Pinpoint the cell where the given text exists, returning its [X, Y] midpoint coordinate. 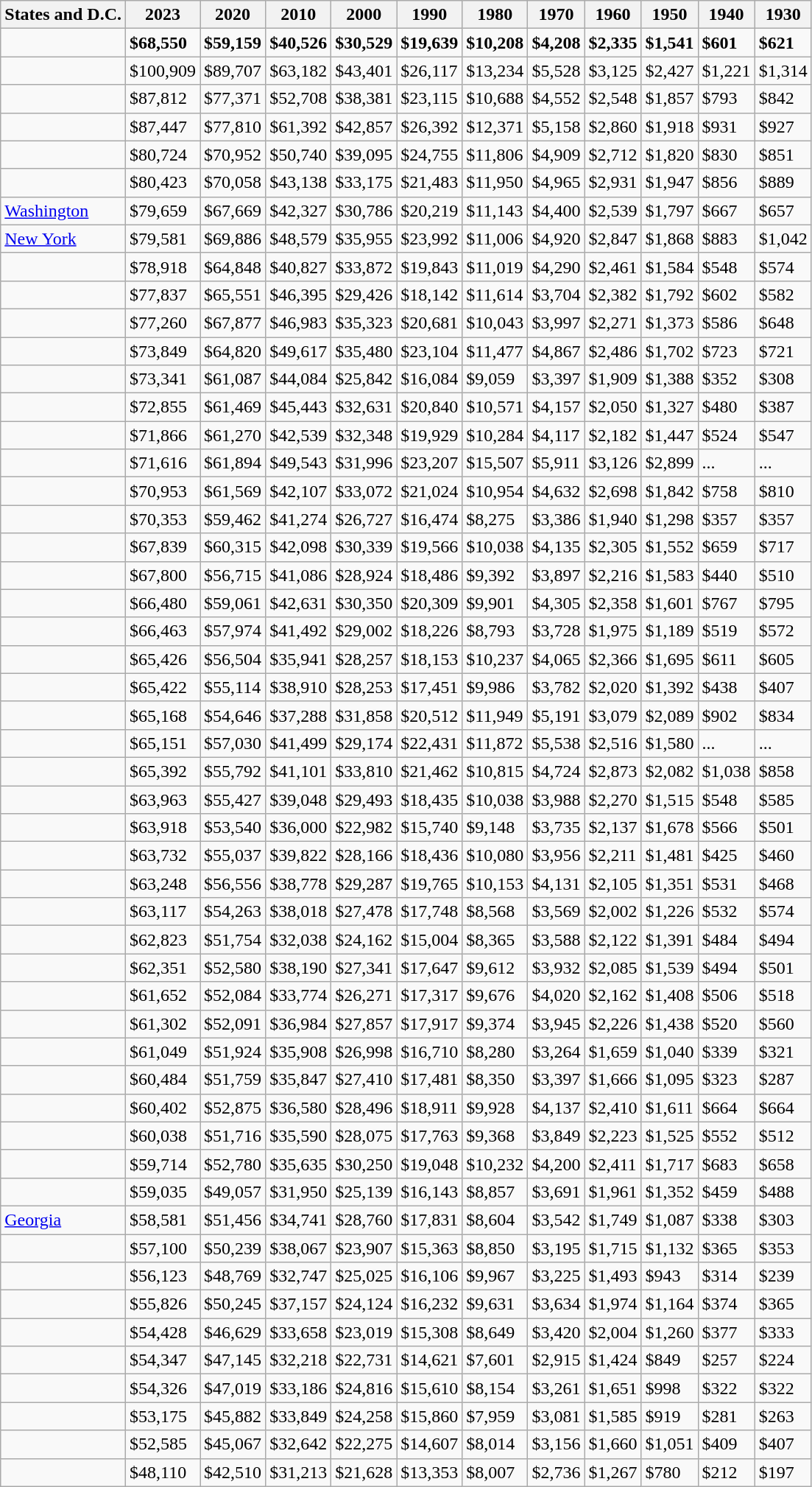
1960 [612, 15]
$9,901 [495, 603]
$26,998 [364, 1052]
$281 [726, 1416]
$35,323 [364, 323]
1930 [783, 15]
$61,392 [299, 127]
$8,568 [495, 912]
$1,481 [670, 856]
$28,257 [364, 659]
$54,263 [233, 912]
$15,860 [430, 1416]
$37,157 [299, 1304]
$1,585 [612, 1416]
$53,175 [163, 1416]
$79,659 [163, 211]
$20,309 [430, 603]
$8,007 [495, 1472]
$512 [783, 1136]
$55,114 [233, 687]
$10,688 [495, 99]
$39,822 [299, 856]
$63,248 [163, 884]
$2,931 [612, 183]
$30,786 [364, 211]
$33,774 [299, 996]
$338 [726, 1220]
$18,911 [430, 1108]
$3,704 [557, 295]
$2,358 [612, 603]
$11,950 [495, 183]
$5,538 [557, 743]
$1,820 [670, 155]
$658 [783, 1164]
$15,610 [430, 1388]
$42,857 [364, 127]
$31,213 [299, 1472]
$1,797 [670, 211]
$19,566 [430, 547]
$4,305 [557, 603]
$851 [783, 155]
$87,447 [163, 127]
$11,872 [495, 743]
$59,159 [233, 43]
Washington [63, 211]
$29,493 [364, 799]
$27,857 [364, 1024]
$8,604 [495, 1220]
$20,681 [430, 323]
$8,850 [495, 1248]
$44,084 [299, 379]
$3,420 [557, 1332]
$38,910 [299, 687]
$1,221 [726, 71]
$3,125 [612, 71]
$18,435 [430, 799]
$78,918 [163, 267]
$35,908 [299, 1052]
$4,135 [557, 547]
$52,780 [233, 1164]
$333 [783, 1332]
$25,139 [364, 1192]
$1,373 [670, 323]
$2,486 [612, 351]
$68,550 [163, 43]
$5,191 [557, 715]
$3,634 [557, 1304]
$1,095 [670, 1080]
$856 [726, 183]
$53,540 [233, 828]
$23,992 [430, 239]
$2,427 [670, 71]
$65,151 [163, 743]
$308 [783, 379]
$28,253 [364, 687]
$793 [726, 99]
$19,929 [430, 435]
$31,858 [364, 715]
$2,516 [612, 743]
$18,226 [430, 631]
$65,422 [163, 687]
$55,037 [233, 856]
$657 [783, 211]
1990 [430, 15]
$257 [726, 1360]
$566 [726, 828]
$239 [783, 1276]
$59,462 [233, 519]
$1,539 [670, 968]
$2,847 [612, 239]
$56,123 [163, 1276]
$61,302 [163, 1024]
$2,105 [612, 884]
$3,945 [557, 1024]
$32,218 [299, 1360]
$43,138 [299, 183]
$22,731 [364, 1360]
$1,868 [670, 239]
$1,583 [670, 575]
$1,314 [783, 71]
$1,298 [670, 519]
$4,632 [557, 491]
$17,748 [430, 912]
$38,778 [299, 884]
$8,365 [495, 940]
$42,107 [299, 491]
$52,875 [233, 1108]
2010 [299, 15]
$4,290 [557, 267]
$32,348 [364, 435]
$1,792 [670, 295]
$585 [783, 799]
$48,579 [299, 239]
$1,164 [670, 1304]
$506 [726, 996]
$77,837 [163, 295]
$17,763 [430, 1136]
$3,897 [557, 575]
$2,004 [612, 1332]
$2,539 [612, 211]
$8,649 [495, 1332]
$59,061 [233, 603]
$10,954 [495, 491]
$19,048 [430, 1164]
$3,782 [557, 687]
$4,208 [557, 43]
$14,607 [430, 1444]
$287 [783, 1080]
$54,428 [163, 1332]
$1,260 [670, 1332]
$59,714 [163, 1164]
$2,020 [612, 687]
$9,631 [495, 1304]
$8,793 [495, 631]
$14,621 [430, 1360]
$72,855 [163, 407]
$62,351 [163, 968]
$17,481 [430, 1080]
$71,616 [163, 463]
1980 [495, 15]
$48,769 [233, 1276]
$42,631 [299, 603]
$73,341 [163, 379]
$13,234 [495, 71]
$11,949 [495, 715]
$18,153 [430, 659]
$1,918 [670, 127]
$11,477 [495, 351]
$31,950 [299, 1192]
$10,815 [495, 771]
$3,588 [557, 940]
$70,353 [163, 519]
$263 [783, 1416]
$374 [726, 1304]
$43,401 [364, 71]
$1,584 [670, 267]
$1,087 [670, 1220]
$2,915 [557, 1360]
$2,305 [612, 547]
$33,872 [364, 267]
$1,042 [783, 239]
$1,267 [612, 1472]
$64,848 [233, 267]
$41,499 [299, 743]
$8,154 [495, 1388]
$71,866 [163, 435]
$2,082 [670, 771]
$352 [726, 379]
$11,614 [495, 295]
$480 [726, 407]
$17,317 [430, 996]
$586 [726, 323]
States and D.C. [63, 15]
$60,315 [233, 547]
$834 [783, 715]
$1,715 [612, 1248]
$602 [726, 295]
$2,137 [612, 828]
$63,117 [163, 912]
$683 [726, 1164]
$30,529 [364, 43]
$4,920 [557, 239]
$4,552 [557, 99]
$2,698 [612, 491]
$212 [726, 1472]
$52,585 [163, 1444]
$23,207 [430, 463]
2000 [364, 15]
$26,117 [430, 71]
$32,747 [299, 1276]
$33,849 [299, 1416]
$2,211 [612, 856]
$767 [726, 603]
$858 [783, 771]
$62,823 [163, 940]
$3,569 [557, 912]
$23,115 [430, 99]
$15,740 [430, 828]
$1,132 [670, 1248]
$57,030 [233, 743]
$883 [726, 239]
$67,669 [233, 211]
$1,611 [670, 1108]
$9,612 [495, 968]
$1,525 [670, 1136]
$69,886 [233, 239]
$51,759 [233, 1080]
$758 [726, 491]
$1,351 [670, 884]
$1,189 [670, 631]
$50,740 [299, 155]
$35,590 [299, 1136]
$8,857 [495, 1192]
$52,708 [299, 99]
$830 [726, 155]
$80,423 [163, 183]
$51,924 [233, 1052]
$20,840 [430, 407]
$321 [783, 1052]
$303 [783, 1220]
$2,002 [612, 912]
$488 [783, 1192]
$31,996 [364, 463]
$2,860 [612, 127]
$1,695 [670, 659]
$16,084 [430, 379]
$52,580 [233, 968]
$484 [726, 940]
$26,392 [430, 127]
$519 [726, 631]
$16,474 [430, 519]
$3,691 [557, 1192]
$19,765 [430, 884]
$11,019 [495, 267]
$66,480 [163, 603]
$2,050 [612, 407]
$13,353 [430, 1472]
$3,126 [612, 463]
$65,168 [163, 715]
$33,658 [299, 1332]
$61,894 [233, 463]
$2,411 [612, 1164]
$468 [783, 884]
$780 [670, 1472]
$64,820 [233, 351]
$73,849 [163, 351]
$33,072 [364, 491]
$1,438 [670, 1024]
$1,660 [612, 1444]
$45,443 [299, 407]
$77,371 [233, 99]
$2,873 [612, 771]
$28,924 [364, 575]
$33,810 [364, 771]
$842 [783, 99]
$42,327 [299, 211]
$18,436 [430, 856]
$15,507 [495, 463]
$440 [726, 575]
$50,245 [233, 1304]
$2,736 [557, 1472]
$37,288 [299, 715]
$49,057 [233, 1192]
$17,451 [430, 687]
$1,975 [612, 631]
$11,006 [495, 239]
$16,106 [430, 1276]
$339 [726, 1052]
$24,755 [430, 155]
$425 [726, 856]
$3,079 [612, 715]
$12,371 [495, 127]
$8,014 [495, 1444]
$77,260 [163, 323]
$11,806 [495, 155]
2020 [233, 15]
$63,963 [163, 799]
$1,391 [670, 940]
$9,059 [495, 379]
$36,580 [299, 1108]
1950 [670, 15]
$19,843 [430, 267]
$24,816 [364, 1388]
$9,928 [495, 1108]
$377 [726, 1332]
$55,427 [233, 799]
$4,131 [557, 884]
$10,571 [495, 407]
$314 [726, 1276]
$58,581 [163, 1220]
$29,174 [364, 743]
$21,024 [430, 491]
$1,352 [670, 1192]
$63,732 [163, 856]
$531 [726, 884]
$60,402 [163, 1108]
$52,084 [233, 996]
$38,381 [364, 99]
$4,020 [557, 996]
$32,038 [299, 940]
$17,917 [430, 1024]
$9,986 [495, 687]
$80,724 [163, 155]
$30,250 [364, 1164]
$10,153 [495, 884]
$30,339 [364, 547]
$54,326 [163, 1388]
$16,143 [430, 1192]
$25,842 [364, 379]
$1,541 [670, 43]
$79,581 [163, 239]
$4,065 [557, 659]
$41,274 [299, 519]
$15,363 [430, 1248]
$1,601 [670, 603]
$659 [726, 547]
$4,400 [557, 211]
$34,741 [299, 1220]
$1,651 [612, 1388]
$611 [726, 659]
$61,469 [233, 407]
$1,447 [670, 435]
$67,839 [163, 547]
$4,965 [557, 183]
$601 [726, 43]
$61,652 [163, 996]
$29,002 [364, 631]
$35,635 [299, 1164]
$717 [783, 547]
$2,085 [612, 968]
$1,388 [670, 379]
$15,308 [430, 1332]
$60,038 [163, 1136]
$45,067 [233, 1444]
$2,366 [612, 659]
$42,098 [299, 547]
$21,462 [430, 771]
$60,484 [163, 1080]
$648 [783, 323]
$52,091 [233, 1024]
$902 [726, 715]
$54,347 [163, 1360]
$3,156 [557, 1444]
$621 [783, 43]
$33,175 [364, 183]
$520 [726, 1024]
$42,539 [299, 435]
$70,953 [163, 491]
$51,754 [233, 940]
$23,104 [430, 351]
$47,145 [233, 1360]
$5,528 [557, 71]
$9,148 [495, 828]
$931 [726, 127]
$224 [783, 1360]
$54,646 [233, 715]
$55,792 [233, 771]
$29,426 [364, 295]
$9,374 [495, 1024]
$30,350 [364, 603]
$3,081 [557, 1416]
$4,137 [557, 1108]
$1,857 [670, 99]
$1,678 [670, 828]
$17,647 [430, 968]
$1,580 [670, 743]
$1,659 [612, 1052]
$57,100 [163, 1248]
$438 [726, 687]
$5,911 [557, 463]
$3,386 [557, 519]
$560 [783, 1024]
$1,702 [670, 351]
$56,504 [233, 659]
$29,287 [364, 884]
$9,392 [495, 575]
$41,101 [299, 771]
$2,382 [612, 295]
$66,463 [163, 631]
$323 [726, 1080]
$45,882 [233, 1416]
$1,842 [670, 491]
$26,271 [364, 996]
$20,512 [430, 715]
$28,166 [364, 856]
$16,232 [430, 1304]
$61,270 [233, 435]
$387 [783, 407]
$49,617 [299, 351]
$3,988 [557, 799]
$547 [783, 435]
$10,232 [495, 1164]
$21,483 [430, 183]
$572 [783, 631]
$998 [670, 1388]
$39,048 [299, 799]
$197 [783, 1472]
$28,496 [364, 1108]
$4,867 [557, 351]
$9,967 [495, 1276]
$3,956 [557, 856]
$1,038 [726, 771]
$18,142 [430, 295]
$2,899 [670, 463]
$2,122 [612, 940]
$2,712 [612, 155]
$1,515 [670, 799]
$1,947 [670, 183]
$3,264 [557, 1052]
$41,086 [299, 575]
$721 [783, 351]
$59,035 [163, 1192]
$1,226 [670, 912]
$36,000 [299, 828]
$723 [726, 351]
$7,959 [495, 1416]
$23,019 [364, 1332]
$51,456 [233, 1220]
$23,907 [364, 1248]
2023 [163, 15]
$32,642 [299, 1444]
$9,368 [495, 1136]
$22,431 [430, 743]
$27,410 [364, 1080]
$32,631 [364, 407]
$50,239 [233, 1248]
$10,237 [495, 659]
$49,543 [299, 463]
$65,392 [163, 771]
$3,849 [557, 1136]
$8,275 [495, 519]
$38,190 [299, 968]
$2,089 [670, 715]
$55,826 [163, 1304]
$46,629 [233, 1332]
1970 [557, 15]
$409 [726, 1444]
$26,727 [364, 519]
$4,200 [557, 1164]
$1,552 [670, 547]
$39,095 [364, 155]
$1,974 [612, 1304]
$2,548 [612, 99]
$1,051 [670, 1444]
$1,493 [612, 1276]
$24,124 [364, 1304]
$667 [726, 211]
$67,877 [233, 323]
$889 [783, 183]
$459 [726, 1192]
$70,952 [233, 155]
$1,327 [670, 407]
$1,666 [612, 1080]
$41,492 [299, 631]
$25,025 [364, 1276]
$3,728 [557, 631]
$27,341 [364, 968]
$2,271 [612, 323]
$21,628 [364, 1472]
$2,226 [612, 1024]
$4,724 [557, 771]
$3,932 [557, 968]
$38,018 [299, 912]
$28,075 [364, 1136]
$8,280 [495, 1052]
$63,182 [299, 71]
$9,676 [495, 996]
$24,162 [364, 940]
$582 [783, 295]
$61,087 [233, 379]
$5,158 [557, 127]
$1,392 [670, 687]
$10,284 [495, 435]
$22,982 [364, 828]
$2,182 [612, 435]
$77,810 [233, 127]
$28,760 [364, 1220]
$552 [726, 1136]
$56,715 [233, 575]
$63,918 [163, 828]
$518 [783, 996]
$24,258 [364, 1416]
$20,219 [430, 211]
$18,486 [430, 575]
$33,186 [299, 1388]
$61,569 [233, 491]
$51,716 [233, 1136]
New York [63, 239]
$36,984 [299, 1024]
$40,526 [299, 43]
$17,831 [430, 1220]
$1,408 [670, 996]
$10,080 [495, 856]
$4,157 [557, 407]
$2,270 [612, 799]
Georgia [63, 1220]
$3,735 [557, 828]
$2,223 [612, 1136]
$927 [783, 127]
$3,225 [557, 1276]
$19,639 [430, 43]
$16,710 [430, 1052]
$3,542 [557, 1220]
$1,749 [612, 1220]
$61,049 [163, 1052]
$849 [670, 1360]
$56,556 [233, 884]
$1,961 [612, 1192]
$57,974 [233, 631]
$460 [783, 856]
$1,424 [612, 1360]
$35,847 [299, 1080]
$510 [783, 575]
$795 [783, 603]
$89,707 [233, 71]
$10,208 [495, 43]
$1,040 [670, 1052]
$15,004 [430, 940]
$3,997 [557, 323]
$1,717 [670, 1164]
$46,395 [299, 295]
$1,940 [612, 519]
1940 [726, 15]
$22,275 [364, 1444]
$2,461 [612, 267]
$2,410 [612, 1108]
$100,909 [163, 71]
$3,261 [557, 1388]
$810 [783, 491]
$2,335 [612, 43]
$38,067 [299, 1248]
$8,350 [495, 1080]
$2,162 [612, 996]
$11,143 [495, 211]
$3,195 [557, 1248]
$532 [726, 912]
$87,812 [163, 99]
$4,909 [557, 155]
$46,983 [299, 323]
$943 [670, 1276]
$919 [670, 1416]
$10,043 [495, 323]
$27,478 [364, 912]
$4,117 [557, 435]
$70,058 [233, 183]
$35,941 [299, 659]
$524 [726, 435]
$65,426 [163, 659]
$42,510 [233, 1472]
$1,909 [612, 379]
$35,480 [364, 351]
$65,551 [233, 295]
$35,955 [364, 239]
$605 [783, 659]
$2,216 [612, 575]
$67,800 [163, 575]
$40,827 [299, 267]
$7,601 [495, 1360]
$47,019 [233, 1388]
$353 [783, 1248]
$48,110 [163, 1472]
